Return the (X, Y) coordinate for the center point of the cell that contains the specified text.  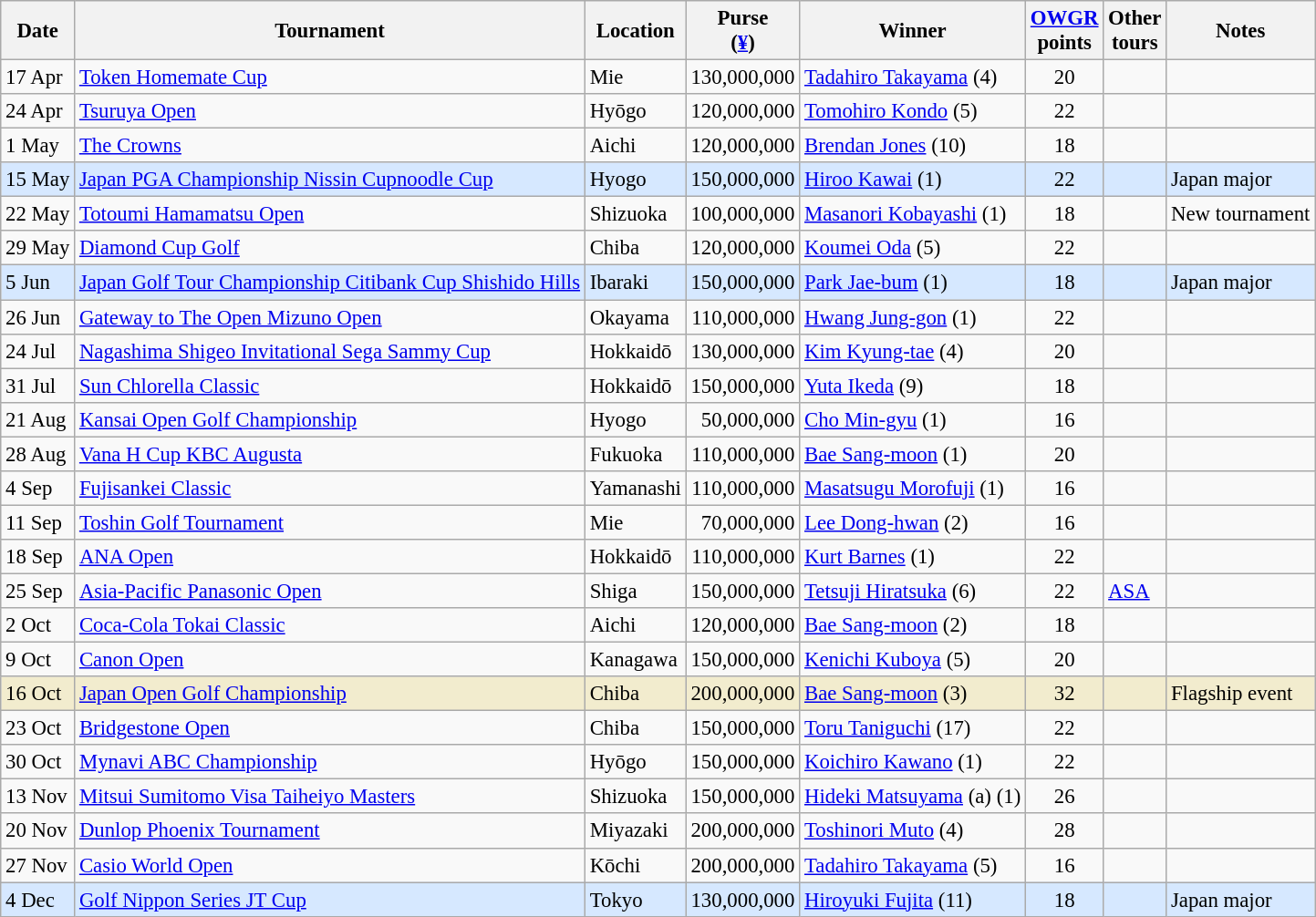
50,000,000 (742, 419)
Masatsugu Morofuji (1) (913, 489)
Purse(¥) (742, 31)
Location (635, 31)
Othertours (1135, 31)
Date (38, 31)
Nagashima Shigeo Invitational Sega Sammy Cup (330, 351)
22 May (38, 214)
Fujisankei Classic (330, 489)
Vana H Cup KBC Augusta (330, 454)
Tadahiro Takayama (4) (913, 77)
Winner (913, 31)
4 Sep (38, 489)
29 May (38, 249)
Miyazaki (635, 831)
15 May (38, 180)
5 Jun (38, 283)
Token Homemate Cup (330, 77)
The Crowns (330, 146)
Mitsui Sumitomo Visa Taiheiyo Masters (330, 797)
Mynavi ABC Championship (330, 762)
Koumei Oda (5) (913, 249)
4 Dec (38, 900)
Kanagawa (635, 660)
13 Nov (38, 797)
Golf Nippon Series JT Cup (330, 900)
Asia-Pacific Panasonic Open (330, 591)
24 Apr (38, 111)
Yamanashi (635, 489)
9 Oct (38, 660)
Tokyo (635, 900)
Coca-Cola Tokai Classic (330, 625)
Kōchi (635, 865)
1 May (38, 146)
Toru Taniguchi (17) (913, 728)
Okayama (635, 317)
Tournament (330, 31)
ANA Open (330, 557)
Toshin Golf Tournament (330, 522)
Dunlop Phoenix Tournament (330, 831)
Tomohiro Kondo (5) (913, 111)
Bae Sang-moon (2) (913, 625)
28 (1065, 831)
Kenichi Kuboya (5) (913, 660)
21 Aug (38, 419)
Casio World Open (330, 865)
28 Aug (38, 454)
Tsuruya Open (330, 111)
27 Nov (38, 865)
Hwang Jung-gon (1) (913, 317)
Toshinori Muto (4) (913, 831)
Tadahiro Takayama (5) (913, 865)
Bridgestone Open (330, 728)
Hideki Matsuyama (a) (1) (913, 797)
Ibaraki (635, 283)
Japan Golf Tour Championship Citibank Cup Shishido Hills (330, 283)
20 Nov (38, 831)
2 Oct (38, 625)
100,000,000 (742, 214)
18 Sep (38, 557)
Bae Sang-moon (1) (913, 454)
New tournament (1240, 214)
Cho Min-gyu (1) (913, 419)
32 (1065, 694)
17 Apr (38, 77)
Diamond Cup Golf (330, 249)
Lee Dong-hwan (2) (913, 522)
Totoumi Hamamatsu Open (330, 214)
Japan PGA Championship Nissin Cupnoodle Cup (330, 180)
Yuta Ikeda (9) (913, 386)
Gateway to The Open Mizuno Open (330, 317)
25 Sep (38, 591)
Canon Open (330, 660)
70,000,000 (742, 522)
Tetsuji Hiratsuka (6) (913, 591)
Flagship event (1240, 694)
Koichiro Kawano (1) (913, 762)
Bae Sang-moon (3) (913, 694)
Shiga (635, 591)
Hiroyuki Fujita (11) (913, 900)
Kurt Barnes (1) (913, 557)
Masanori Kobayashi (1) (913, 214)
Japan Open Golf Championship (330, 694)
Sun Chlorella Classic (330, 386)
26 (1065, 797)
Fukuoka (635, 454)
Notes (1240, 31)
Park Jae-bum (1) (913, 283)
ASA (1135, 591)
Hiroo Kawai (1) (913, 180)
Kim Kyung-tae (4) (913, 351)
Kansai Open Golf Championship (330, 419)
16 Oct (38, 694)
11 Sep (38, 522)
23 Oct (38, 728)
OWGRpoints (1065, 31)
31 Jul (38, 386)
30 Oct (38, 762)
26 Jun (38, 317)
24 Jul (38, 351)
Brendan Jones (10) (913, 146)
